Provide the [X, Y] coordinate of the cell's center where the given text is located.  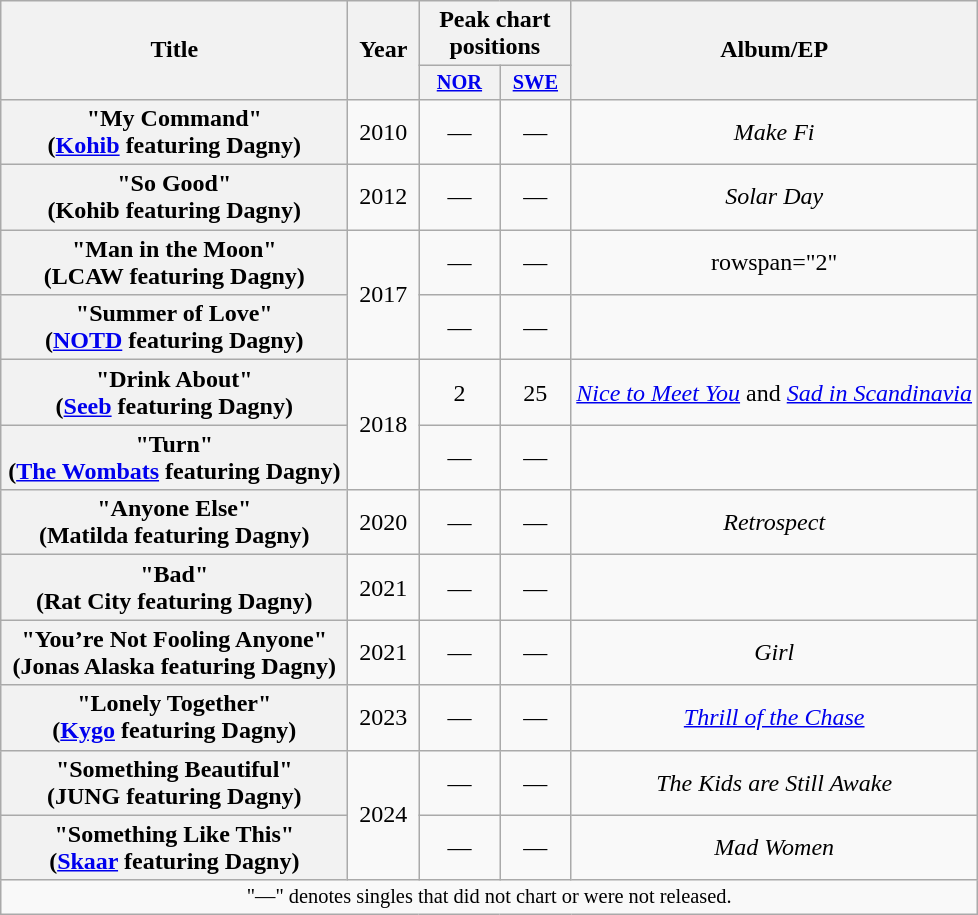
Year [384, 50]
"So Good"(Kohib featuring Dagny) [174, 198]
"My Command"(Kohib featuring Dagny) [174, 132]
2017 [384, 295]
25 [536, 392]
"Drink About"(Seeb featuring Dagny) [174, 392]
Nice to Meet You and Sad in Scandinavia [774, 392]
Title [174, 50]
2010 [384, 132]
Solar Day [774, 198]
2024 [384, 815]
2023 [384, 718]
Retrospect [774, 522]
Thrill of the Chase [774, 718]
"Anyone Else"(Matilda featuring Dagny) [174, 522]
NOR [460, 83]
2018 [384, 425]
Mad Women [774, 848]
Album/EP [774, 50]
"—" denotes singles that did not chart or were not released. [490, 897]
"Something Like This"(Skaar featuring Dagny) [174, 848]
"You’re Not Fooling Anyone"(Jonas Alaska featuring Dagny) [174, 652]
"Summer of Love"(NOTD featuring Dagny) [174, 328]
2 [460, 392]
2020 [384, 522]
The Kids are Still Awake [774, 782]
SWE [536, 83]
"Man in the Moon"(LCAW featuring Dagny) [174, 262]
2012 [384, 198]
"Bad"(Rat City featuring Dagny) [174, 588]
Girl [774, 652]
rowspan="2" [774, 262]
Make Fi [774, 132]
"Lonely Together"(Kygo featuring Dagny) [174, 718]
"Something Beautiful"(JUNG featuring Dagny) [174, 782]
"Turn"(The Wombats featuring Dagny) [174, 458]
Peak chart positions [495, 34]
